Scan for the cell matching the given text and deliver its [X, Y] coordinate at center. 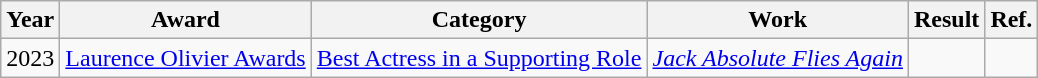
Jack Absolute Flies Again [778, 58]
Ref. [1012, 20]
2023 [30, 58]
Laurence Olivier Awards [186, 58]
Result [946, 20]
Best Actress in a Supporting Role [479, 58]
Category [479, 20]
Award [186, 20]
Year [30, 20]
Work [778, 20]
